Output the [x, y] coordinate of the center of the cell containing the given text.  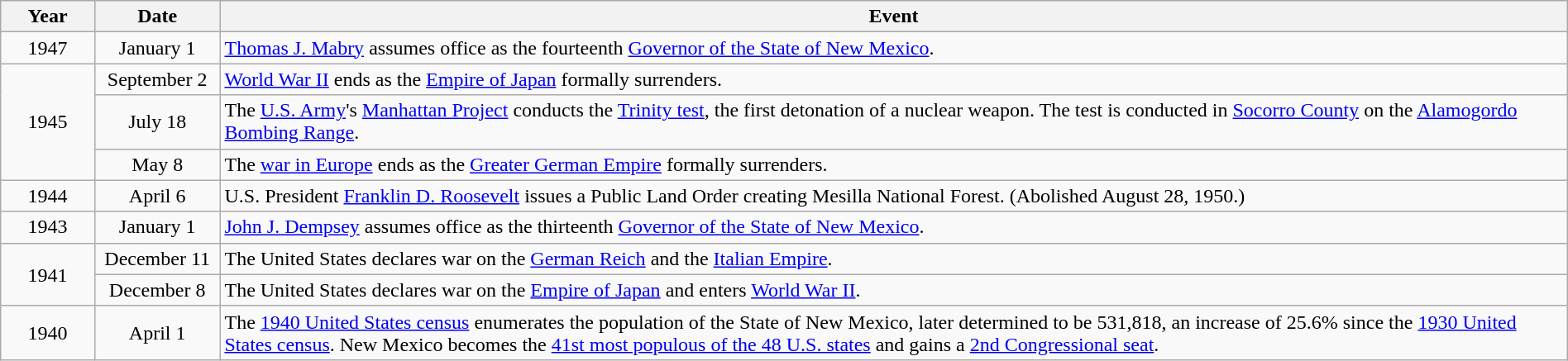
July 18 [157, 122]
1943 [48, 227]
December 11 [157, 259]
John J. Dempsey assumes office as the thirteenth Governor of the State of New Mexico. [893, 227]
September 2 [157, 79]
The United States declares war on the German Reich and the Italian Empire. [893, 259]
Event [893, 17]
The United States declares war on the Empire of Japan and enters World War II. [893, 290]
1947 [48, 48]
1941 [48, 274]
U.S. President Franklin D. Roosevelt issues a Public Land Order creating Mesilla National Forest. (Abolished August 28, 1950.) [893, 196]
1944 [48, 196]
May 8 [157, 164]
1945 [48, 122]
Date [157, 17]
Thomas J. Mabry assumes office as the fourteenth Governor of the State of New Mexico. [893, 48]
World War II ends as the Empire of Japan formally surrenders. [893, 79]
The war in Europe ends as the Greater German Empire formally surrenders. [893, 164]
Year [48, 17]
April 6 [157, 196]
April 1 [157, 332]
December 8 [157, 290]
1940 [48, 332]
